Output the (x, y) coordinate of the center of the cell containing the given text.  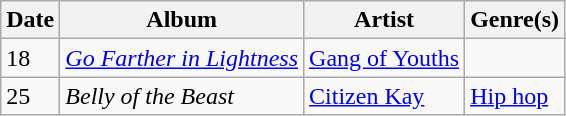
25 (30, 96)
Gang of Youths (384, 58)
Hip hop (515, 96)
Citizen Kay (384, 96)
Date (30, 20)
Artist (384, 20)
Belly of the Beast (182, 96)
18 (30, 58)
Genre(s) (515, 20)
Album (182, 20)
Go Farther in Lightness (182, 58)
